Extract the [x, y] coordinate from the center of the cell holding the provided text.  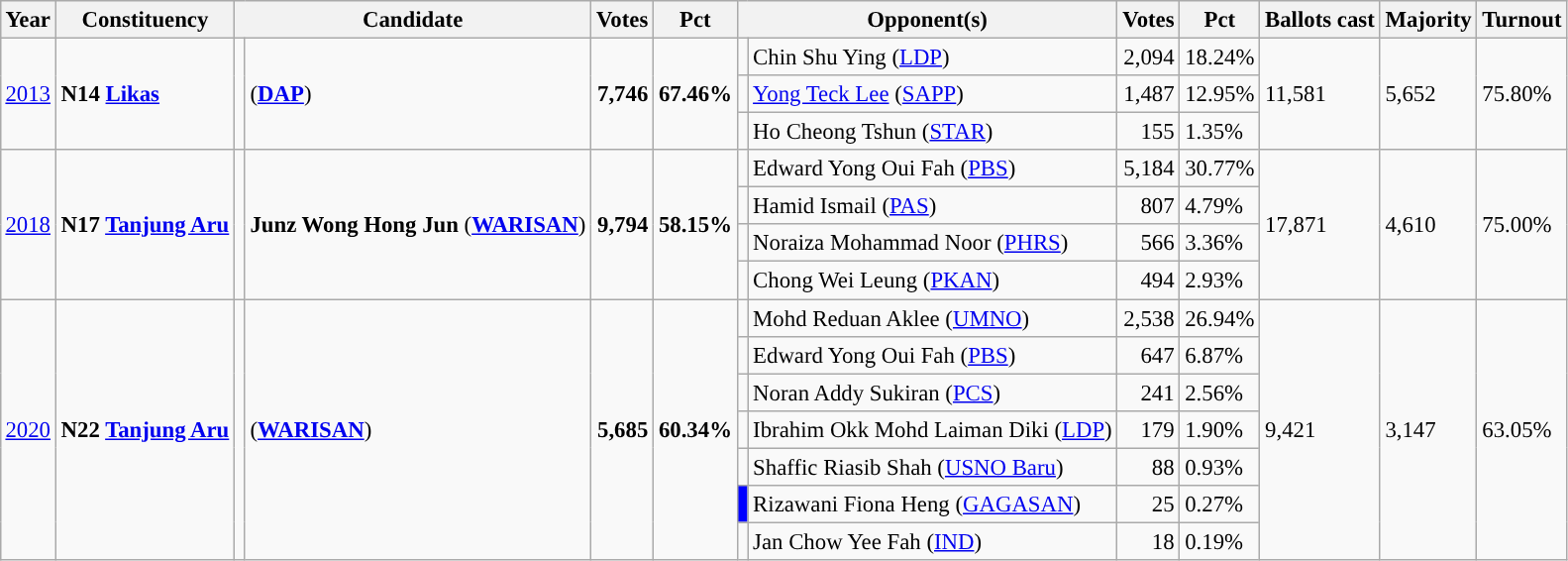
647 [1149, 355]
1.35% [1220, 132]
63.05% [1521, 430]
2018 [28, 224]
Turnout [1521, 20]
75.80% [1521, 93]
Constituency [145, 20]
Junz Wong Hong Jun (WARISAN) [418, 224]
N17 Tanjung Aru [145, 224]
Ibrahim Okk Mohd Laiman Diki (LDP) [933, 429]
88 [1149, 467]
Chong Wei Leung (PKAN) [933, 280]
4.79% [1220, 206]
Hamid Ismail (PAS) [933, 206]
9,421 [1319, 430]
Year [28, 20]
Opponent(s) [927, 20]
67.46% [695, 93]
30.77% [1220, 168]
5,685 [622, 430]
Noran Addy Sukiran (PCS) [933, 393]
(DAP) [418, 93]
179 [1149, 429]
1.90% [1220, 429]
2013 [28, 93]
Majority [1428, 20]
5,652 [1428, 93]
26.94% [1220, 318]
Yong Teck Lee (SAPP) [933, 94]
155 [1149, 132]
12.95% [1220, 94]
Candidate [413, 20]
7,746 [622, 93]
566 [1149, 243]
4,610 [1428, 224]
Jan Chow Yee Fah (IND) [933, 541]
5,184 [1149, 168]
11,581 [1319, 93]
241 [1149, 393]
Ballots cast [1319, 20]
Ho Cheong Tshun (STAR) [933, 132]
3.36% [1220, 243]
0.27% [1220, 504]
N22 Tanjung Aru [145, 430]
807 [1149, 206]
0.93% [1220, 467]
25 [1149, 504]
60.34% [695, 430]
18 [1149, 541]
2,538 [1149, 318]
2,094 [1149, 56]
0.19% [1220, 541]
494 [1149, 280]
18.24% [1220, 56]
2020 [28, 430]
75.00% [1521, 224]
(WARISAN) [418, 430]
Shaffic Riasib Shah (USNO Baru) [933, 467]
Chin Shu Ying (LDP) [933, 56]
N14 Likas [145, 93]
9,794 [622, 224]
17,871 [1319, 224]
2.56% [1220, 393]
3,147 [1428, 430]
6.87% [1220, 355]
58.15% [695, 224]
2.93% [1220, 280]
1,487 [1149, 94]
Mohd Reduan Aklee (UMNO) [933, 318]
Rizawani Fiona Heng (GAGASAN) [933, 504]
Noraiza Mohammad Noor (PHRS) [933, 243]
